Identify which cell holds the provided text, then report its (X, Y) central coordinate. 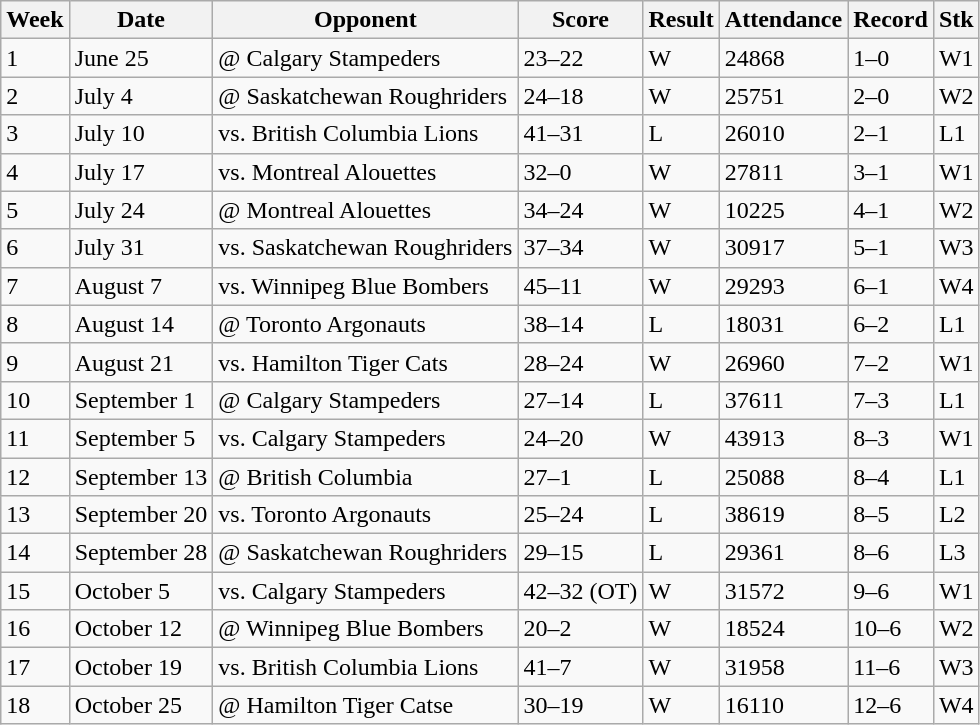
24–18 (580, 96)
2 (35, 96)
L2 (956, 515)
14 (35, 553)
16 (35, 629)
29293 (783, 286)
10225 (783, 210)
5 (35, 210)
18524 (783, 629)
26960 (783, 362)
11–6 (891, 667)
16110 (783, 705)
7–2 (891, 362)
October 5 (141, 591)
45–11 (580, 286)
Score (580, 20)
July 4 (141, 96)
12–6 (891, 705)
@ Hamilton Tiger Catse (366, 705)
20–2 (580, 629)
29–15 (580, 553)
vs. Montreal Alouettes (366, 172)
2–0 (891, 96)
July 31 (141, 248)
25–24 (580, 515)
vs. Saskatchewan Roughriders (366, 248)
October 19 (141, 667)
October 25 (141, 705)
vs. Toronto Argonauts (366, 515)
28–24 (580, 362)
@ Winnipeg Blue Bombers (366, 629)
23–22 (580, 58)
12 (35, 477)
30917 (783, 248)
9–6 (891, 591)
18 (35, 705)
September 20 (141, 515)
1–0 (891, 58)
41–7 (580, 667)
6 (35, 248)
4 (35, 172)
8–4 (891, 477)
30–19 (580, 705)
38619 (783, 515)
Opponent (366, 20)
27–14 (580, 400)
Result (681, 20)
3–1 (891, 172)
8 (35, 324)
7–3 (891, 400)
25088 (783, 477)
43913 (783, 438)
Stk (956, 20)
27–1 (580, 477)
August 21 (141, 362)
6–1 (891, 286)
Record (891, 20)
10 (35, 400)
24–20 (580, 438)
vs. Winnipeg Blue Bombers (366, 286)
8–6 (891, 553)
9 (35, 362)
@ Montreal Alouettes (366, 210)
11 (35, 438)
27811 (783, 172)
October 12 (141, 629)
Week (35, 20)
37–34 (580, 248)
vs. Hamilton Tiger Cats (366, 362)
13 (35, 515)
July 17 (141, 172)
31572 (783, 591)
September 28 (141, 553)
August 7 (141, 286)
@ Toronto Argonauts (366, 324)
8–5 (891, 515)
31958 (783, 667)
32–0 (580, 172)
June 25 (141, 58)
September 5 (141, 438)
August 14 (141, 324)
24868 (783, 58)
26010 (783, 134)
@ British Columbia (366, 477)
6–2 (891, 324)
September 13 (141, 477)
15 (35, 591)
3 (35, 134)
37611 (783, 400)
42–32 (OT) (580, 591)
7 (35, 286)
4–1 (891, 210)
41–31 (580, 134)
18031 (783, 324)
July 24 (141, 210)
July 10 (141, 134)
8–3 (891, 438)
25751 (783, 96)
Date (141, 20)
Attendance (783, 20)
2–1 (891, 134)
September 1 (141, 400)
38–14 (580, 324)
5–1 (891, 248)
10–6 (891, 629)
1 (35, 58)
17 (35, 667)
29361 (783, 553)
L3 (956, 553)
34–24 (580, 210)
